From the cell containing the given text, extract its center point as (x, y) coordinate. 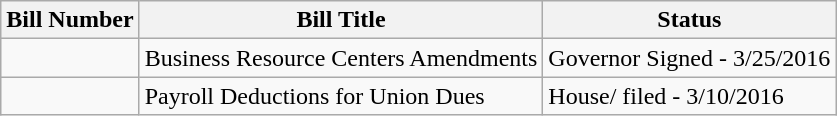
Governor Signed - 3/25/2016 (690, 58)
Bill Title (341, 20)
Status (690, 20)
Business Resource Centers Amendments (341, 58)
Payroll Deductions for Union Dues (341, 96)
House/ filed - 3/10/2016 (690, 96)
Bill Number (70, 20)
